Determine the (X, Y) coordinate at the center of the cell enclosing the given text.  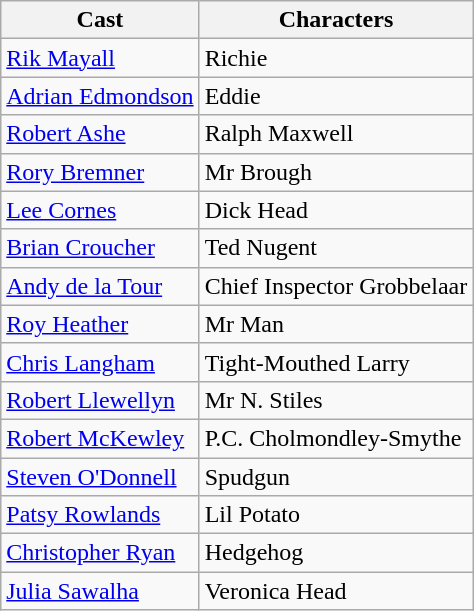
Rik Mayall (100, 58)
Hedgehog (336, 553)
Mr Man (336, 324)
Mr Brough (336, 172)
Julia Sawalha (100, 591)
Mr N. Stiles (336, 400)
Christopher Ryan (100, 553)
Roy Heather (100, 324)
Cast (100, 20)
Lee Cornes (100, 210)
Veronica Head (336, 591)
Patsy Rowlands (100, 515)
Characters (336, 20)
Andy de la Tour (100, 286)
Ralph Maxwell (336, 134)
Robert Llewellyn (100, 400)
Chief Inspector Grobbelaar (336, 286)
Tight-Mouthed Larry (336, 362)
P.C. Cholmondley-Smythe (336, 438)
Lil Potato (336, 515)
Rory Bremner (100, 172)
Ted Nugent (336, 248)
Spudgun (336, 477)
Steven O'Donnell (100, 477)
Robert Ashe (100, 134)
Chris Langham (100, 362)
Robert McKewley (100, 438)
Brian Croucher (100, 248)
Dick Head (336, 210)
Adrian Edmondson (100, 96)
Eddie (336, 96)
Richie (336, 58)
